Extract the [X, Y] coordinate from the center of the cell holding the provided text.  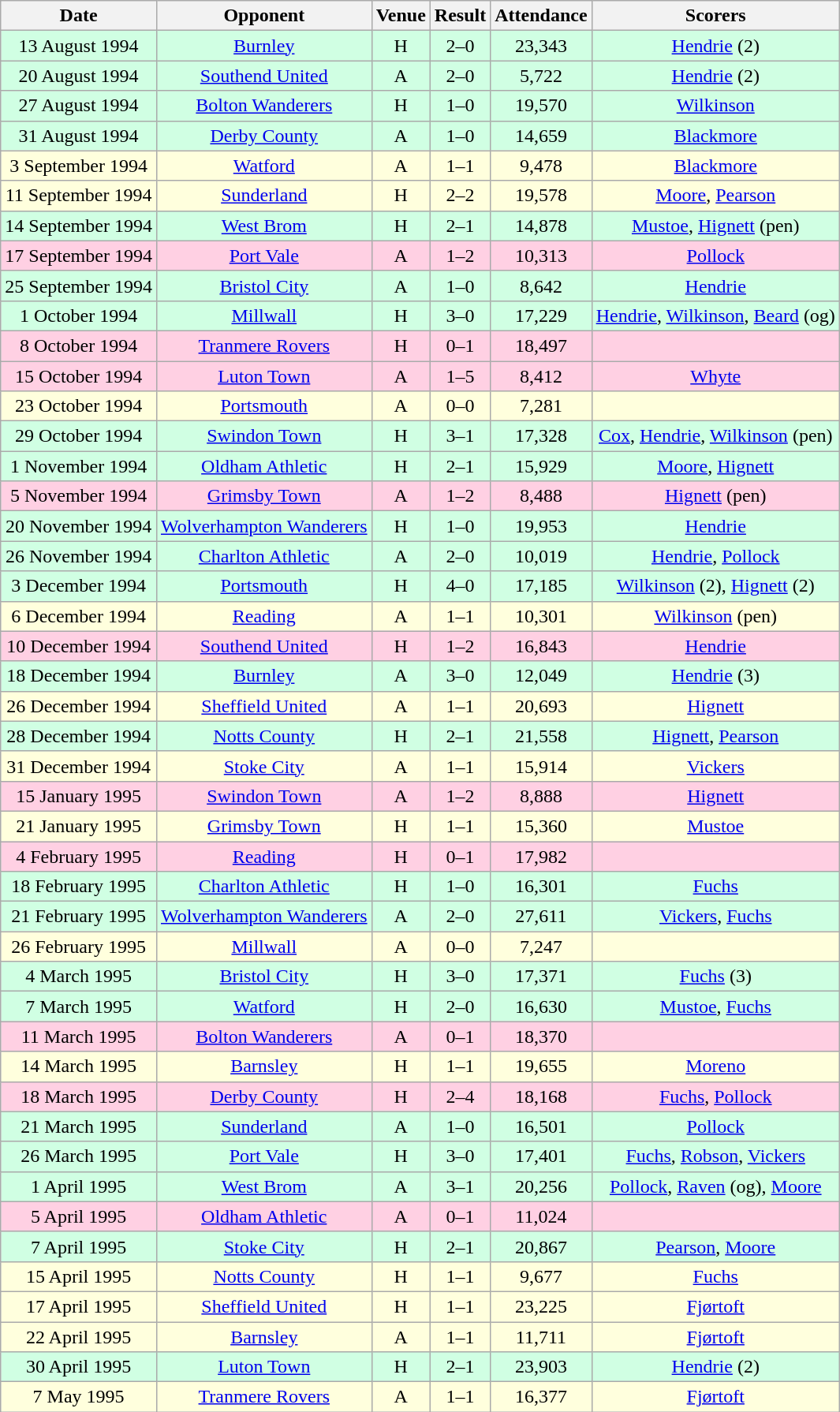
14 September 1994 [79, 226]
2–4 [460, 1096]
8 October 1994 [79, 346]
18 December 1994 [79, 676]
2–2 [460, 196]
18,497 [541, 346]
7 March 1995 [79, 1007]
8,888 [541, 796]
4 March 1995 [79, 977]
1 October 1994 [79, 316]
10,019 [541, 556]
16,630 [541, 1007]
26 March 1995 [79, 1156]
31 December 1994 [79, 766]
14,878 [541, 226]
5 November 1994 [79, 496]
26 December 1994 [79, 706]
22 April 1995 [79, 1337]
16,843 [541, 646]
20 August 1994 [79, 76]
Date [79, 16]
10 December 1994 [79, 646]
Wilkinson [715, 106]
18,168 [541, 1096]
19,578 [541, 196]
17,371 [541, 977]
Mustoe, Fuchs [715, 1007]
17 April 1995 [79, 1306]
20,256 [541, 1186]
Fuchs, Robson, Vickers [715, 1156]
23,343 [541, 46]
9,677 [541, 1276]
11 March 1995 [79, 1037]
16,301 [541, 887]
23,903 [541, 1367]
16,377 [541, 1397]
3 December 1994 [79, 586]
30 April 1995 [79, 1367]
Whyte [715, 376]
1–5 [460, 376]
19,953 [541, 526]
10,301 [541, 616]
Hendrie, Pollock [715, 556]
7,281 [541, 406]
12,049 [541, 676]
4 February 1995 [79, 856]
19,570 [541, 106]
Attendance [541, 16]
Pollock, Raven (og), Moore [715, 1186]
25 September 1994 [79, 286]
20 November 1994 [79, 526]
10,313 [541, 256]
Cox, Hendrie, Wilkinson (pen) [715, 436]
23 October 1994 [79, 406]
Moore, Pearson [715, 196]
15,360 [541, 826]
27,611 [541, 917]
14 March 1995 [79, 1066]
Scorers [715, 16]
5 April 1995 [79, 1216]
8,488 [541, 496]
26 November 1994 [79, 556]
7 April 1995 [79, 1246]
1 April 1995 [79, 1186]
15,929 [541, 466]
1 November 1994 [79, 466]
13 August 1994 [79, 46]
23,225 [541, 1306]
3 September 1994 [79, 166]
17,328 [541, 436]
20,867 [541, 1246]
21 January 1995 [79, 826]
26 February 1995 [79, 947]
18 March 1995 [79, 1096]
Pearson, Moore [715, 1246]
Hignett, Pearson [715, 736]
Moreno [715, 1066]
15 January 1995 [79, 796]
21,558 [541, 736]
17,229 [541, 316]
17,401 [541, 1156]
Venue [401, 16]
Result [460, 16]
Wilkinson (2), Hignett (2) [715, 586]
31 August 1994 [79, 136]
Vickers [715, 766]
5,722 [541, 76]
7 May 1995 [79, 1397]
17,185 [541, 586]
29 October 1994 [79, 436]
9,478 [541, 166]
11 September 1994 [79, 196]
Hignett (pen) [715, 496]
11,711 [541, 1337]
28 December 1994 [79, 736]
Hendrie (3) [715, 676]
16,501 [541, 1126]
15 April 1995 [79, 1276]
18 February 1995 [79, 887]
21 March 1995 [79, 1126]
Opponent [263, 16]
Vickers, Fuchs [715, 917]
Fuchs (3) [715, 977]
Hendrie, Wilkinson, Beard (og) [715, 316]
Mustoe [715, 826]
Moore, Hignett [715, 466]
8,412 [541, 376]
19,655 [541, 1066]
Wilkinson (pen) [715, 616]
7,247 [541, 947]
17,982 [541, 856]
21 February 1995 [79, 917]
8,642 [541, 286]
17 September 1994 [79, 256]
15 October 1994 [79, 376]
11,024 [541, 1216]
14,659 [541, 136]
15,914 [541, 766]
20,693 [541, 706]
27 August 1994 [79, 106]
6 December 1994 [79, 616]
Fuchs, Pollock [715, 1096]
18,370 [541, 1037]
Mustoe, Hignett (pen) [715, 226]
4–0 [460, 586]
